Provide the (x, y) coordinate of the cell's center where the given text is located.  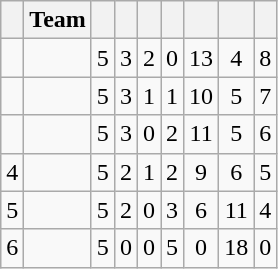
9 (202, 172)
13 (202, 58)
Team (58, 20)
10 (202, 96)
7 (266, 96)
18 (236, 248)
8 (266, 58)
